Find where the given text appears and provide that cell's center as [x, y] coordinate. 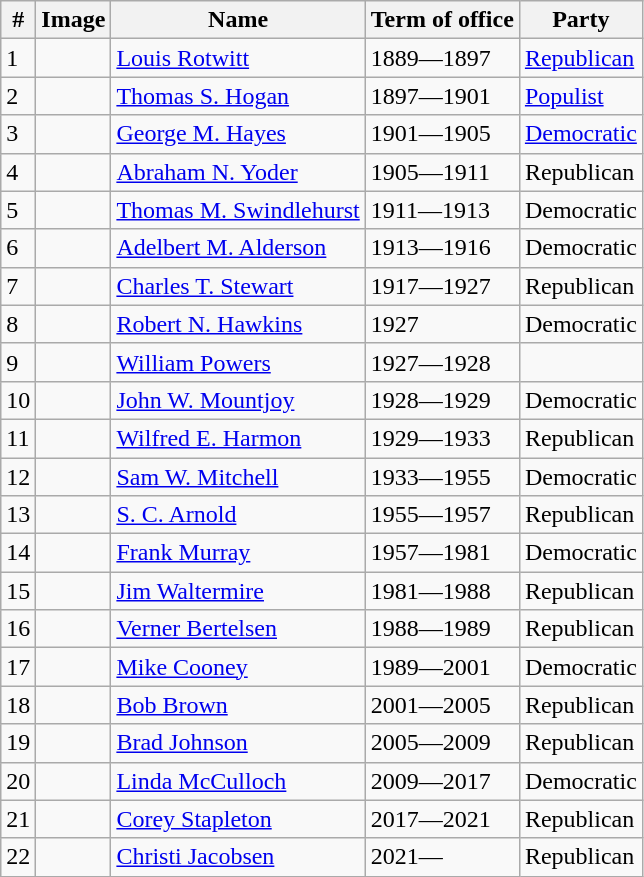
1988—1989 [442, 629]
1927 [442, 324]
1 [18, 58]
1989—2001 [442, 667]
Robert N. Hawkins [238, 324]
1911—1913 [442, 210]
Jim Waltermire [238, 591]
6 [18, 248]
7 [18, 286]
8 [18, 324]
15 [18, 591]
1901—1905 [442, 134]
1981—1988 [442, 591]
12 [18, 477]
3 [18, 134]
1928—1929 [442, 400]
John W. Mountjoy [238, 400]
Name [238, 20]
Brad Johnson [238, 743]
Wilfred E. Harmon [238, 438]
Charles T. Stewart [238, 286]
1933—1955 [442, 477]
William Powers [238, 362]
Christi Jacobsen [238, 857]
Verner Bertelsen [238, 629]
Populist [580, 96]
10 [18, 400]
9 [18, 362]
Image [74, 20]
Linda McCulloch [238, 781]
2005—2009 [442, 743]
1913—1916 [442, 248]
1957—1981 [442, 553]
2009—2017 [442, 781]
2021— [442, 857]
1917—1927 [442, 286]
1927—1928 [442, 362]
1897—1901 [442, 96]
5 [18, 210]
Party [580, 20]
Thomas M. Swindlehurst [238, 210]
George M. Hayes [238, 134]
18 [18, 705]
14 [18, 553]
Louis Rotwitt [238, 58]
Adelbert M. Alderson [238, 248]
S. C. Arnold [238, 515]
13 [18, 515]
# [18, 20]
1889—1897 [442, 58]
17 [18, 667]
21 [18, 819]
2 [18, 96]
20 [18, 781]
4 [18, 172]
Thomas S. Hogan [238, 96]
Frank Murray [238, 553]
Sam W. Mitchell [238, 477]
1905—1911 [442, 172]
2017—2021 [442, 819]
1929—1933 [442, 438]
11 [18, 438]
1955—1957 [442, 515]
Term of office [442, 20]
22 [18, 857]
Corey Stapleton [238, 819]
2001—2005 [442, 705]
Bob Brown [238, 705]
19 [18, 743]
Mike Cooney [238, 667]
16 [18, 629]
Abraham N. Yoder [238, 172]
